Return [x, y] of the center of cell containing provided text 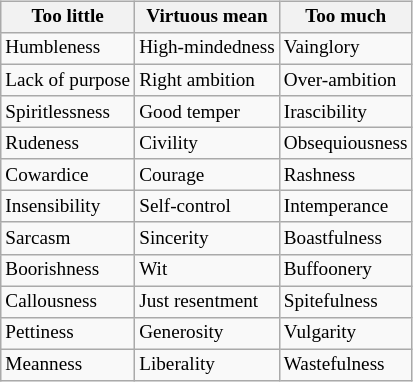
Meanness [68, 365]
Virtuous mean [208, 17]
Too little [68, 17]
Spiritlessness [68, 112]
Wit [208, 270]
Too much [346, 17]
Generosity [208, 333]
Sincerity [208, 238]
High-mindedness [208, 49]
Lack of purpose [68, 80]
Rashness [346, 175]
Obsequiousness [346, 144]
Good temper [208, 112]
Liberality [208, 365]
Spitefulness [346, 302]
Wastefulness [346, 365]
Irascibility [346, 112]
Just resentment [208, 302]
Vulgarity [346, 333]
Humbleness [68, 49]
Civility [208, 144]
Sarcasm [68, 238]
Vainglory [346, 49]
Courage [208, 175]
Buffoonery [346, 270]
Right ambition [208, 80]
Intemperance [346, 207]
Callousness [68, 302]
Cowardice [68, 175]
Boastfulness [346, 238]
Boorishness [68, 270]
Over-ambition [346, 80]
Insensibility [68, 207]
Rudeness [68, 144]
Pettiness [68, 333]
Self-control [208, 207]
